Capture the cell that displays the provided text and extract its [X, Y] central coordinate. 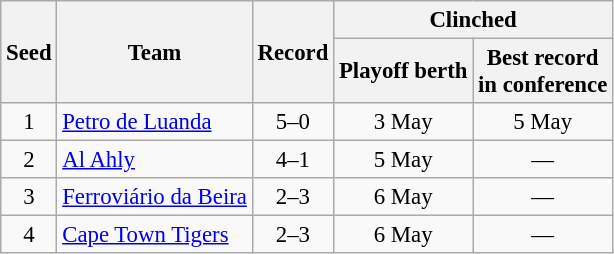
Playoff berth [404, 72]
3 [29, 197]
Ferroviário da Beira [154, 197]
4–1 [292, 160]
Record [292, 52]
4 [29, 235]
3 May [404, 122]
Cape Town Tigers [154, 235]
Team [154, 52]
Petro de Luanda [154, 122]
1 [29, 122]
Clinched [474, 20]
2 [29, 160]
Seed [29, 52]
5–0 [292, 122]
Al Ahly [154, 160]
Best recordin conference [543, 72]
